Extract the (X, Y) coordinate from the center of the cell holding the provided text.  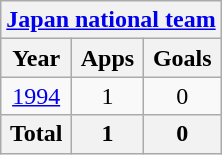
Year (36, 58)
Goals (182, 58)
Japan national team (111, 20)
Total (36, 134)
1994 (36, 96)
Apps (108, 58)
